Identify which cell holds the provided text, then report its [x, y] central coordinate. 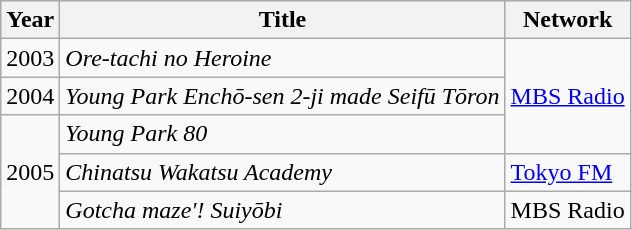
Tokyo FM [568, 172]
2004 [30, 96]
Young Park Enchō-sen 2-ji made Seifū Tōron [282, 96]
Title [282, 20]
Year [30, 20]
Young Park 80 [282, 134]
2005 [30, 172]
Ore-tachi no Heroine [282, 58]
Network [568, 20]
Chinatsu Wakatsu Academy [282, 172]
Gotcha maze'! Suiyōbi [282, 210]
2003 [30, 58]
